Output the [x, y] coordinate of the center of the cell containing the given text.  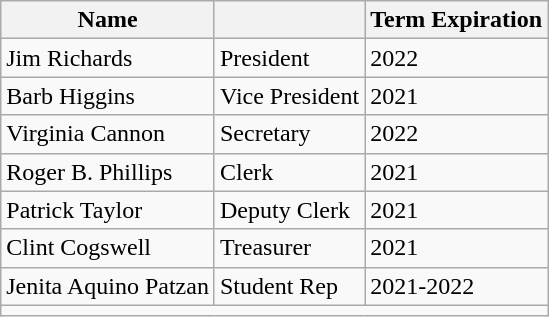
Term Expiration [456, 20]
Deputy Clerk [289, 210]
Barb Higgins [108, 96]
Vice President [289, 96]
President [289, 58]
Roger B. Phillips [108, 172]
Patrick Taylor [108, 210]
Clerk [289, 172]
Secretary [289, 134]
Student Rep [289, 286]
Jenita Aquino Patzan [108, 286]
Name [108, 20]
Virginia Cannon [108, 134]
2021-2022 [456, 286]
Clint Cogswell [108, 248]
Jim Richards [108, 58]
Treasurer [289, 248]
